Provide the [x, y] coordinate of the cell's center where the given text is located.  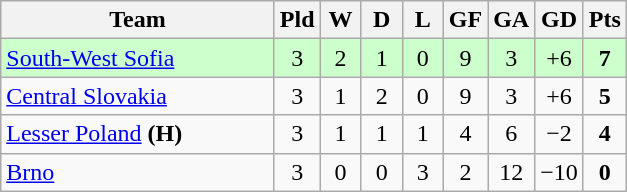
W [340, 20]
−10 [560, 172]
GA [512, 20]
6 [512, 134]
−2 [560, 134]
7 [604, 58]
Pld [297, 20]
5 [604, 96]
Pts [604, 20]
GF [465, 20]
Lesser Poland (H) [138, 134]
Team [138, 20]
L [422, 20]
Brno [138, 172]
GD [560, 20]
South-West Sofia [138, 58]
Central Slovakia [138, 96]
D [382, 20]
12 [512, 172]
